Scan for the cell matching the given text and deliver its (X, Y) coordinate at center. 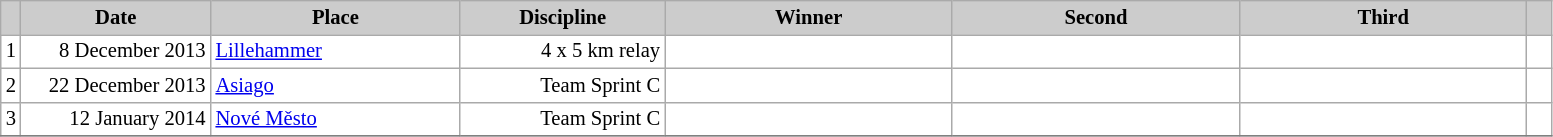
12 January 2014 (116, 119)
22 December 2013 (116, 85)
Nové Město (336, 119)
1 (11, 51)
8 December 2013 (116, 51)
Winner (808, 17)
2 (11, 85)
Third (1384, 17)
Asiago (336, 85)
Discipline (562, 17)
Lillehammer (336, 51)
4 x 5 km relay (562, 51)
Date (116, 17)
Second (1096, 17)
Place (336, 17)
3 (11, 119)
